Determine the (X, Y) coordinate at the center of the cell enclosing the given text.  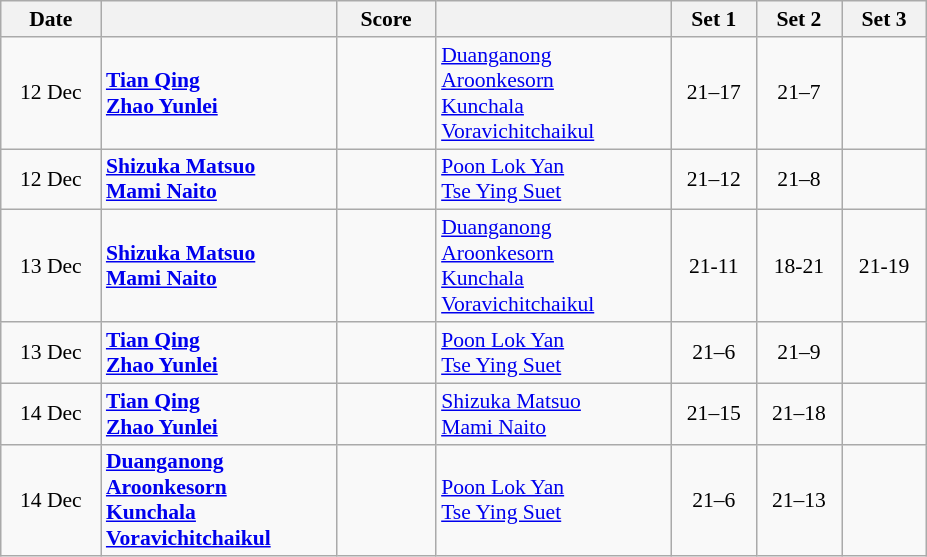
21-11 (714, 266)
21–9 (798, 352)
Set 3 (884, 19)
21–12 (714, 180)
Set 1 (714, 19)
21–18 (798, 414)
21–13 (798, 500)
Set 2 (798, 19)
21–7 (798, 93)
21-19 (884, 266)
18-21 (798, 266)
21–8 (798, 180)
Date (51, 19)
21–17 (714, 93)
Score (386, 19)
21–15 (714, 414)
